Identify which cell holds the provided text, then report its [X, Y] central coordinate. 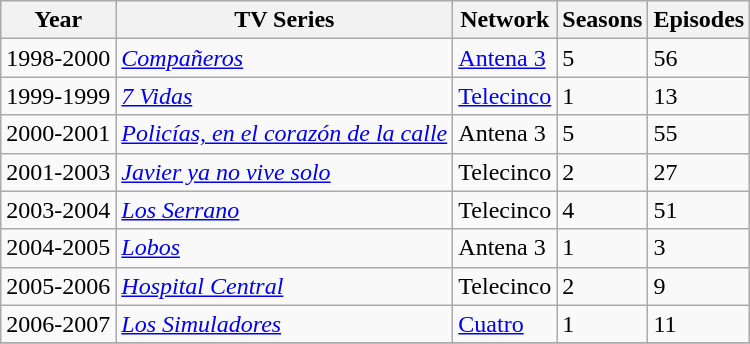
Hospital Central [284, 286]
Lobos [284, 248]
Seasons [602, 20]
3 [699, 248]
51 [699, 210]
9 [699, 286]
27 [699, 172]
2000-2001 [58, 134]
2001-2003 [58, 172]
Javier ya no vive solo [284, 172]
Network [505, 20]
Los Simuladores [284, 324]
2006-2007 [58, 324]
TV Series [284, 20]
2005-2006 [58, 286]
11 [699, 324]
56 [699, 58]
Los Serrano [284, 210]
Episodes [699, 20]
1998-2000 [58, 58]
7 Vidas [284, 96]
4 [602, 210]
2003-2004 [58, 210]
13 [699, 96]
1999-1999 [58, 96]
Compañeros [284, 58]
Policías, en el corazón de la calle [284, 134]
2004-2005 [58, 248]
Cuatro [505, 324]
55 [699, 134]
Year [58, 20]
